Search for the cell housing the specified text and yield its (X, Y) center coordinate. 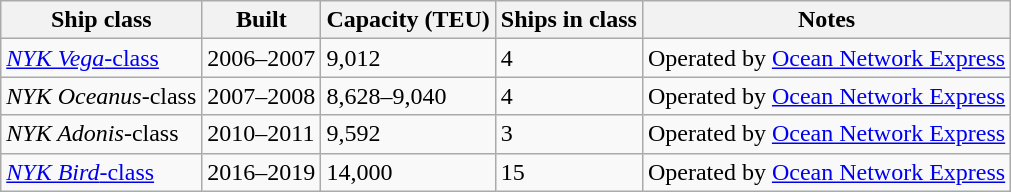
9,592 (408, 134)
15 (568, 172)
3 (568, 134)
Capacity (TEU) (408, 20)
2016–2019 (262, 172)
NYK Oceanus-class (102, 96)
2006–2007 (262, 58)
2010–2011 (262, 134)
14,000 (408, 172)
Built (262, 20)
NYK Bird-class (102, 172)
Notes (826, 20)
Ship class (102, 20)
9,012 (408, 58)
8,628–9,040 (408, 96)
2007–2008 (262, 96)
NYK Adonis-class (102, 134)
NYK Vega-class (102, 58)
Ships in class (568, 20)
